Pinpoint the cell where the given text exists, returning its [X, Y] midpoint coordinate. 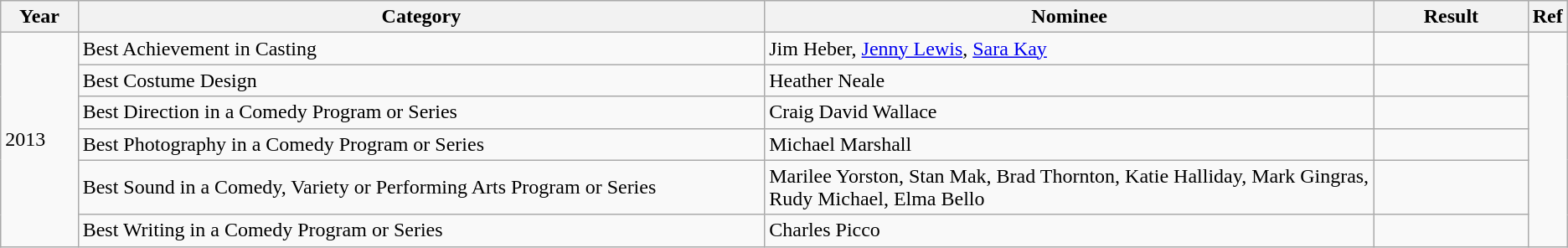
2013 [39, 139]
Ref [1548, 17]
Category [421, 17]
Nominee [1070, 17]
Heather Neale [1070, 80]
Year [39, 17]
Result [1452, 17]
Charles Picco [1070, 230]
Best Achievement in Casting [421, 49]
Best Photography in a Comedy Program or Series [421, 144]
Best Sound in a Comedy, Variety or Performing Arts Program or Series [421, 188]
Marilee Yorston, Stan Mak, Brad Thornton, Katie Halliday, Mark Gingras, Rudy Michael, Elma Bello [1070, 188]
Best Costume Design [421, 80]
Michael Marshall [1070, 144]
Best Direction in a Comedy Program or Series [421, 112]
Craig David Wallace [1070, 112]
Best Writing in a Comedy Program or Series [421, 230]
Jim Heber, Jenny Lewis, Sara Kay [1070, 49]
